Scan for the cell matching the given text and deliver its [X, Y] coordinate at center. 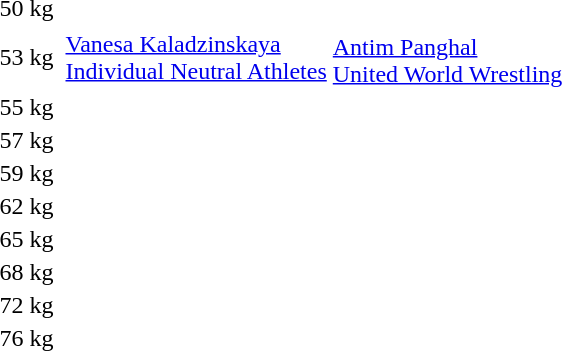
Vanesa Kaladzinskaya Individual Neutral Athletes [196, 58]
